Identify which cell holds the provided text, then report its (X, Y) central coordinate. 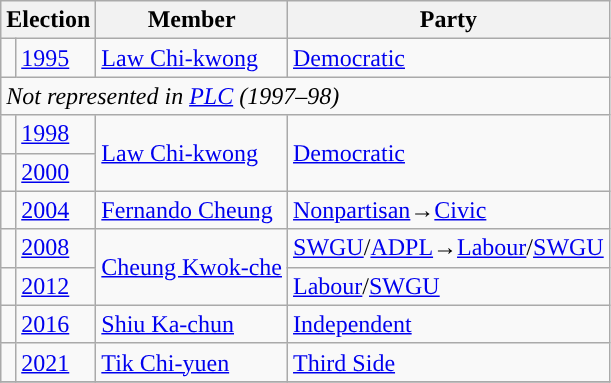
Party (449, 20)
Shiu Ka-chun (192, 324)
2016 (56, 324)
Labour/SWGU (449, 286)
2021 (56, 362)
Not represented in PLC (1997–98) (305, 96)
1998 (56, 134)
Election (48, 20)
Cheung Kwok-che (192, 267)
SWGU/ADPL→Labour/SWGU (449, 248)
Third Side (449, 362)
Fernando Cheung (192, 210)
Member (192, 20)
2008 (56, 248)
2000 (56, 172)
2004 (56, 210)
Tik Chi-yuen (192, 362)
2012 (56, 286)
Nonpartisan→Civic (449, 210)
Independent (449, 324)
1995 (56, 58)
